Return [X, Y] of the center of cell containing provided text 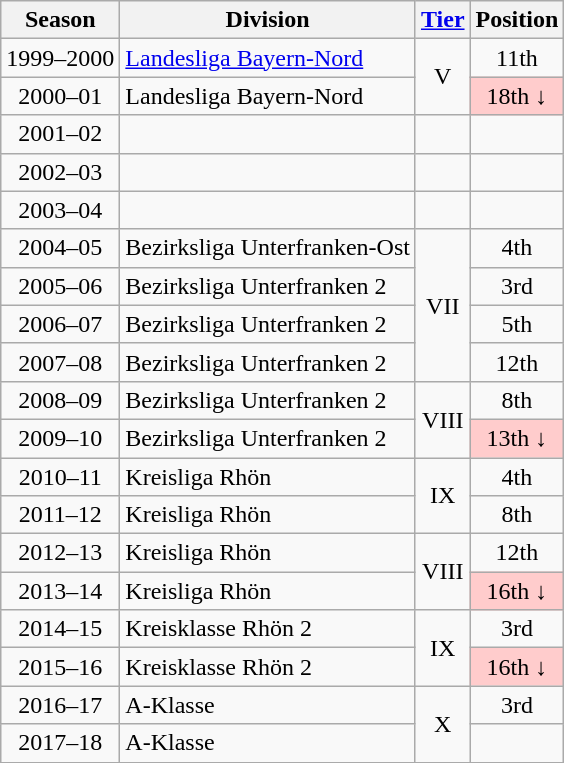
2015–16 [60, 667]
11th [517, 58]
2007–08 [60, 362]
2000–01 [60, 96]
Position [517, 20]
Tier [442, 20]
2005–06 [60, 286]
2010–11 [60, 477]
2006–07 [60, 324]
Season [60, 20]
2003–04 [60, 210]
13th ↓ [517, 438]
2002–03 [60, 172]
2009–10 [60, 438]
2004–05 [60, 248]
2016–17 [60, 705]
VII [442, 305]
X [442, 724]
2013–14 [60, 591]
2012–13 [60, 553]
2014–15 [60, 629]
V [442, 77]
2011–12 [60, 515]
2001–02 [60, 134]
2008–09 [60, 400]
Division [268, 20]
1999–2000 [60, 58]
2017–18 [60, 743]
Bezirksliga Unterfranken-Ost [268, 248]
5th [517, 324]
18th ↓ [517, 96]
